Search for the cell housing the specified text and yield its [x, y] center coordinate. 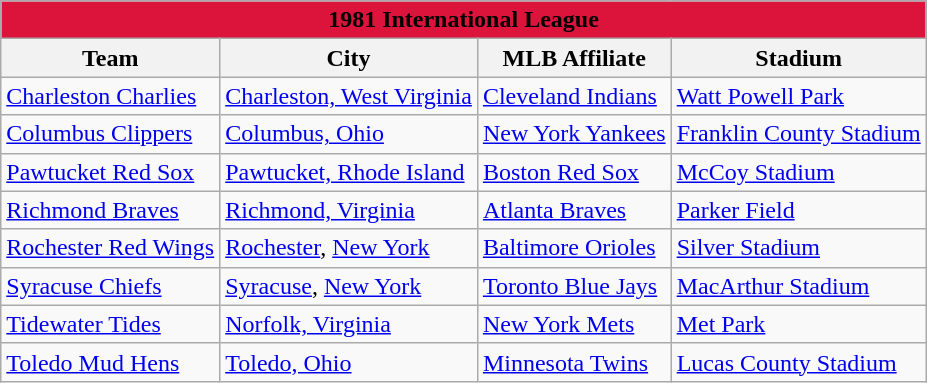
Pawtucket Red Sox [110, 172]
Toronto Blue Jays [574, 286]
Minnesota Twins [574, 362]
MLB Affiliate [574, 58]
Charleston Charlies [110, 96]
Syracuse, New York [349, 286]
Atlanta Braves [574, 210]
Norfolk, Virginia [349, 324]
McCoy Stadium [798, 172]
Columbus, Ohio [349, 134]
Rochester Red Wings [110, 248]
Team [110, 58]
MacArthur Stadium [798, 286]
City [349, 58]
1981 International League [464, 20]
Franklin County Stadium [798, 134]
Silver Stadium [798, 248]
Stadium [798, 58]
Boston Red Sox [574, 172]
Toledo, Ohio [349, 362]
Met Park [798, 324]
Cleveland Indians [574, 96]
Columbus Clippers [110, 134]
Rochester, New York [349, 248]
Charleston, West Virginia [349, 96]
Watt Powell Park [798, 96]
Toledo Mud Hens [110, 362]
Pawtucket, Rhode Island [349, 172]
Parker Field [798, 210]
Tidewater Tides [110, 324]
Richmond, Virginia [349, 210]
New York Mets [574, 324]
Baltimore Orioles [574, 248]
Richmond Braves [110, 210]
New York Yankees [574, 134]
Lucas County Stadium [798, 362]
Syracuse Chiefs [110, 286]
